Scan for the cell matching the given text and deliver its [X, Y] coordinate at center. 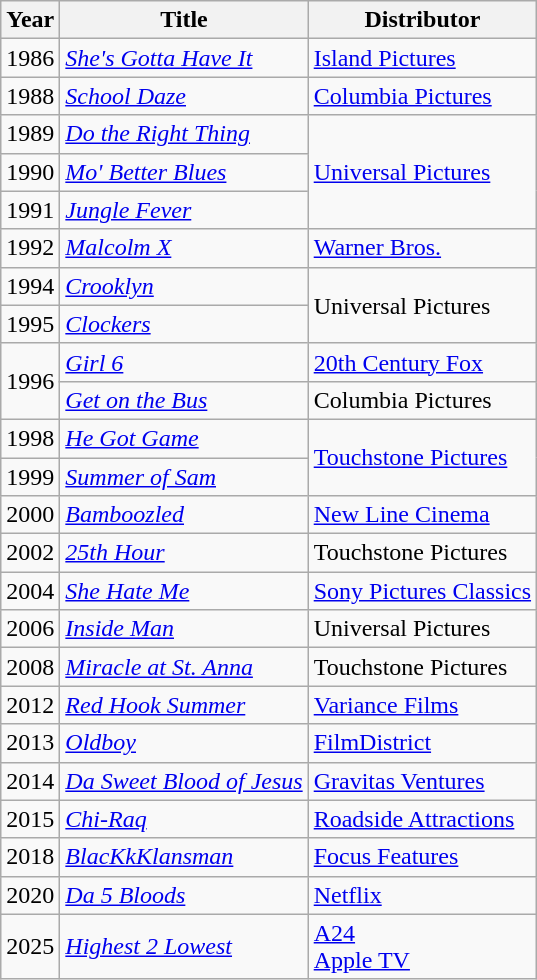
2012 [30, 705]
2025 [30, 946]
Roadside Attractions [422, 819]
Get on the Bus [184, 400]
1992 [30, 248]
She's Gotta Have It [184, 58]
FilmDistrict [422, 743]
1999 [30, 477]
Girl 6 [184, 362]
Da Sweet Blood of Jesus [184, 781]
Distributor [422, 20]
Highest 2 Lowest [184, 946]
Title [184, 20]
Netflix [422, 895]
2018 [30, 857]
1998 [30, 438]
Chi-Raq [184, 819]
1986 [30, 58]
Mo' Better Blues [184, 172]
Island Pictures [422, 58]
2013 [30, 743]
He Got Game [184, 438]
2004 [30, 591]
Oldboy [184, 743]
1996 [30, 381]
1990 [30, 172]
1991 [30, 210]
2008 [30, 667]
BlacKkKlansman [184, 857]
20th Century Fox [422, 362]
New Line Cinema [422, 515]
A24Apple TV [422, 946]
2002 [30, 553]
25th Hour [184, 553]
Inside Man [184, 629]
Red Hook Summer [184, 705]
1989 [30, 134]
Year [30, 20]
She Hate Me [184, 591]
Warner Bros. [422, 248]
2014 [30, 781]
Variance Films [422, 705]
Da 5 Bloods [184, 895]
2000 [30, 515]
Clockers [184, 324]
Do the Right Thing [184, 134]
2006 [30, 629]
1994 [30, 286]
Summer of Sam [184, 477]
Miracle at St. Anna [184, 667]
Jungle Fever [184, 210]
Crooklyn [184, 286]
Sony Pictures Classics [422, 591]
Gravitas Ventures [422, 781]
1995 [30, 324]
Malcolm X [184, 248]
2020 [30, 895]
1988 [30, 96]
Focus Features [422, 857]
School Daze [184, 96]
Bamboozled [184, 515]
2015 [30, 819]
